Pinpoint the cell where the given text exists, returning its [x, y] midpoint coordinate. 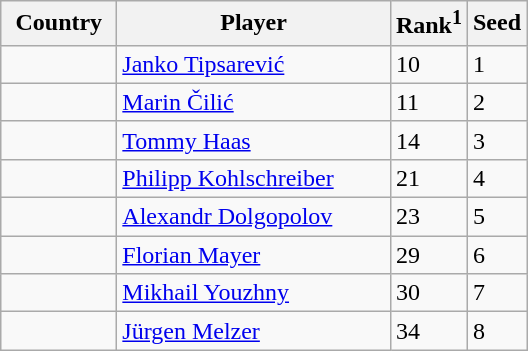
5 [496, 217]
Rank1 [428, 24]
Janko Tipsarević [254, 64]
11 [428, 102]
Marin Čilić [254, 102]
23 [428, 217]
4 [496, 178]
3 [496, 140]
8 [496, 331]
2 [496, 102]
21 [428, 178]
6 [496, 255]
Alexandr Dolgopolov [254, 217]
Country [59, 24]
Player [254, 24]
30 [428, 293]
Tommy Haas [254, 140]
Philipp Kohlschreiber [254, 178]
Jürgen Melzer [254, 331]
29 [428, 255]
Mikhail Youzhny [254, 293]
10 [428, 64]
34 [428, 331]
1 [496, 64]
Seed [496, 24]
14 [428, 140]
7 [496, 293]
Florian Mayer [254, 255]
